Output the [X, Y] coordinate of the center of the cell containing the given text.  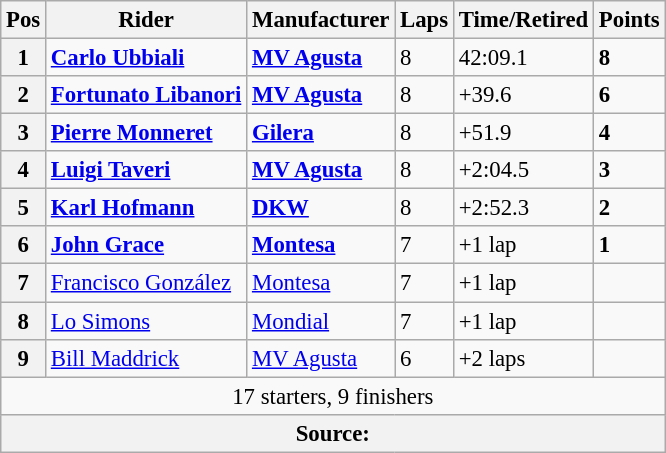
Francisco González [146, 283]
+2 laps [523, 358]
Bill Maddrick [146, 358]
DKW [321, 208]
Fortunato Libanori [146, 95]
42:09.1 [523, 58]
5 [24, 208]
Lo Simons [146, 321]
Time/Retired [523, 20]
Carlo Ubbiali [146, 58]
9 [24, 358]
+2:04.5 [523, 170]
Pierre Monneret [146, 133]
+2:52.3 [523, 208]
+51.9 [523, 133]
Mondial [321, 321]
+39.6 [523, 95]
Source: [333, 433]
John Grace [146, 245]
Karl Hofmann [146, 208]
Gilera [321, 133]
Pos [24, 20]
Points [630, 20]
Luigi Taveri [146, 170]
Manufacturer [321, 20]
Rider [146, 20]
17 starters, 9 finishers [333, 396]
Laps [424, 20]
